Provide the [X, Y] coordinate of the cell's center where the given text is located.  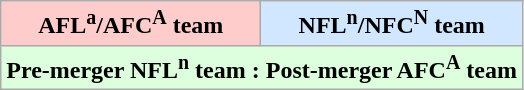
AFLa/AFCA team [131, 24]
Pre-merger NFLn team : Post-merger AFCA team [262, 68]
NFLn/NFCN team [392, 24]
